Find where the given text appears and provide that cell's center as [X, Y] coordinate. 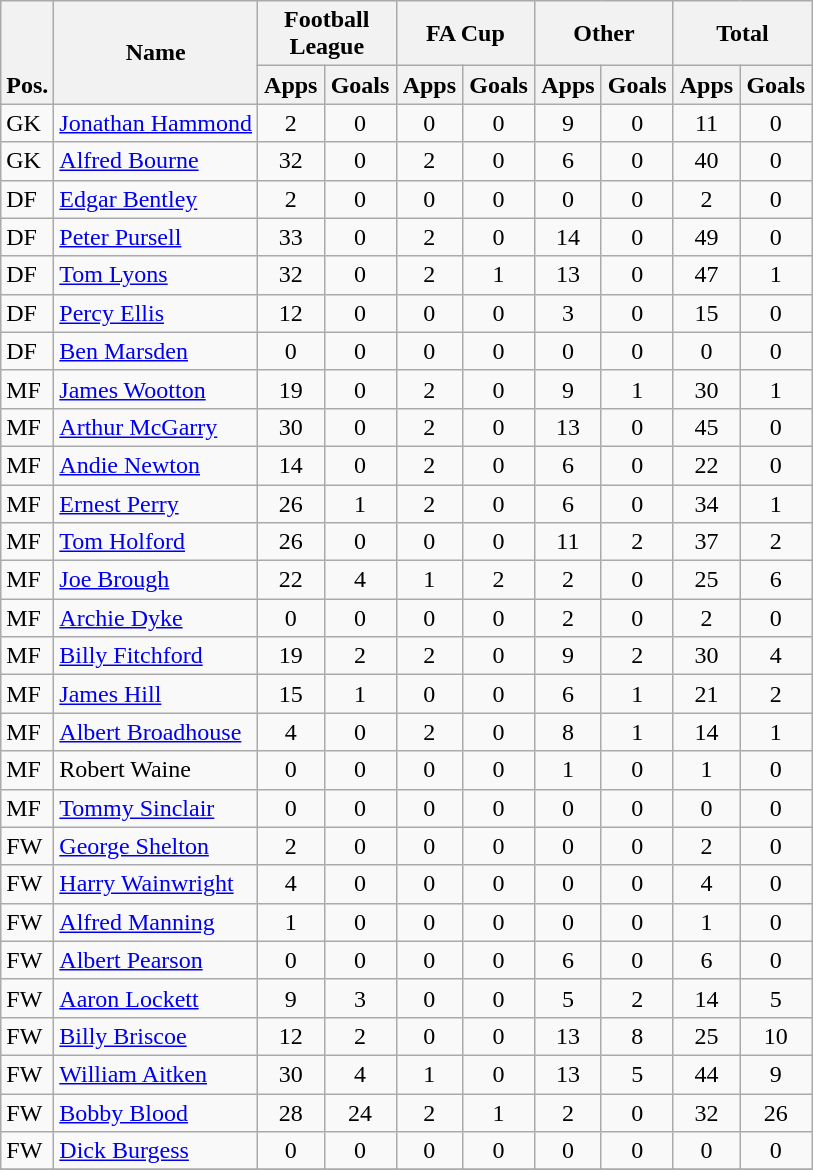
Tom Lyons [156, 275]
Bobby Blood [156, 1113]
40 [706, 161]
Name [156, 52]
47 [706, 275]
Total [742, 34]
21 [706, 694]
33 [292, 237]
Robert Waine [156, 770]
49 [706, 237]
Ben Marsden [156, 351]
10 [776, 1036]
Albert Pearson [156, 960]
Tommy Sinclair [156, 808]
37 [706, 542]
James Hill [156, 694]
34 [706, 503]
Edgar Bentley [156, 199]
Pos. [28, 52]
Billy Fitchford [156, 656]
Joe Brough [156, 580]
Peter Pursell [156, 237]
Albert Broadhouse [156, 732]
24 [360, 1113]
Archie Dyke [156, 618]
Alfred Manning [156, 922]
28 [292, 1113]
Harry Wainwright [156, 884]
Ernest Perry [156, 503]
44 [706, 1074]
Alfred Bourne [156, 161]
George Shelton [156, 846]
Dick Burgess [156, 1151]
Arthur McGarry [156, 427]
Football League [328, 34]
William Aitken [156, 1074]
Tom Holford [156, 542]
Percy Ellis [156, 313]
FA Cup [466, 34]
Aaron Lockett [156, 998]
Jonathan Hammond [156, 123]
Billy Briscoe [156, 1036]
45 [706, 427]
Other [604, 34]
James Wootton [156, 389]
Andie Newton [156, 465]
